Output the (x, y) coordinate of the center of the cell containing the given text.  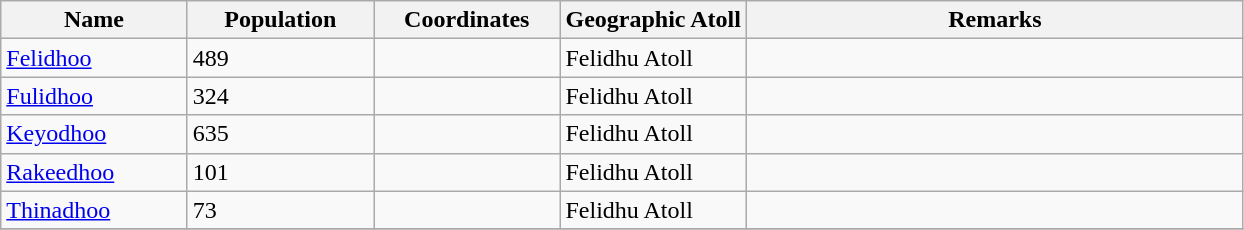
101 (280, 172)
Thinadhoo (94, 210)
324 (280, 96)
489 (280, 58)
Name (94, 20)
Keyodhoo (94, 134)
Coordinates (467, 20)
73 (280, 210)
Fulidhoo (94, 96)
Felidhoo (94, 58)
Remarks (994, 20)
Population (280, 20)
Geographic Atoll (653, 20)
Rakeedhoo (94, 172)
635 (280, 134)
